Determine the (x, y) coordinate at the center of the cell enclosing the given text.  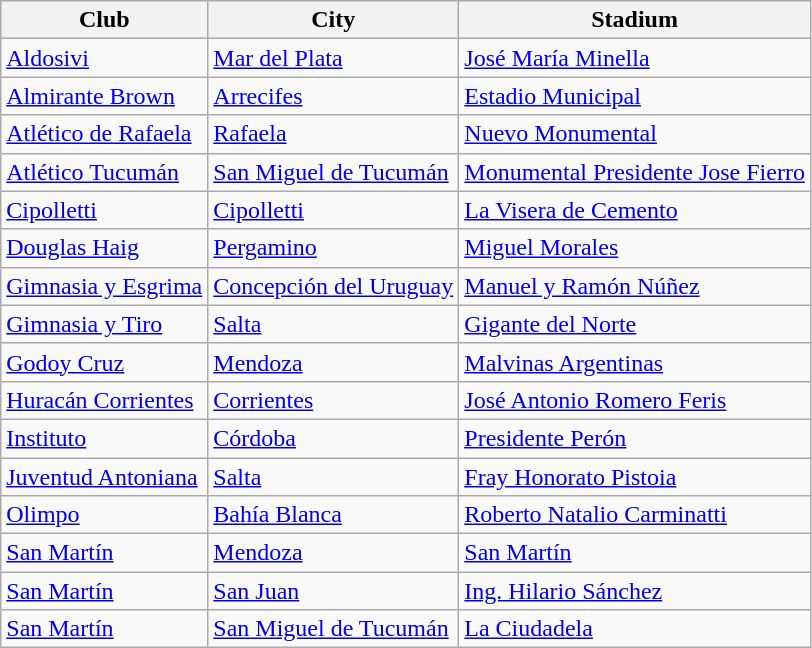
Presidente Perón (635, 438)
Bahía Blanca (334, 515)
City (334, 20)
Estadio Municipal (635, 96)
Almirante Brown (104, 96)
Manuel y Ramón Núñez (635, 286)
Miguel Morales (635, 248)
Gimnasia y Tiro (104, 324)
Club (104, 20)
Atlético de Rafaela (104, 134)
Rafaela (334, 134)
San Juan (334, 591)
La Visera de Cemento (635, 210)
Fray Honorato Pistoia (635, 477)
Monumental Presidente Jose Fierro (635, 172)
José Antonio Romero Feris (635, 400)
Nuevo Monumental (635, 134)
Huracán Corrientes (104, 400)
Malvinas Argentinas (635, 362)
La Ciudadela (635, 629)
Corrientes (334, 400)
Gigante del Norte (635, 324)
Córdoba (334, 438)
Mar del Plata (334, 58)
José María Minella (635, 58)
Arrecifes (334, 96)
Aldosivi (104, 58)
Ing. Hilario Sánchez (635, 591)
Gimnasia y Esgrima (104, 286)
Instituto (104, 438)
Pergamino (334, 248)
Godoy Cruz (104, 362)
Atlético Tucumán (104, 172)
Roberto Natalio Carminatti (635, 515)
Juventud Antoniana (104, 477)
Douglas Haig (104, 248)
Concepción del Uruguay (334, 286)
Stadium (635, 20)
Olimpo (104, 515)
